From the cell containing the given text, extract its center point as (X, Y) coordinate. 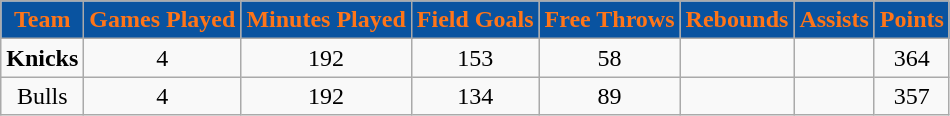
Field Goals (475, 20)
134 (475, 96)
364 (912, 58)
Rebounds (737, 20)
Points (912, 20)
Games Played (162, 20)
Minutes Played (326, 20)
Knicks (42, 58)
153 (475, 58)
Bulls (42, 96)
58 (610, 58)
357 (912, 96)
Assists (834, 20)
Team (42, 20)
89 (610, 96)
Free Throws (610, 20)
